Output the [X, Y] coordinate of the center of the cell containing the given text.  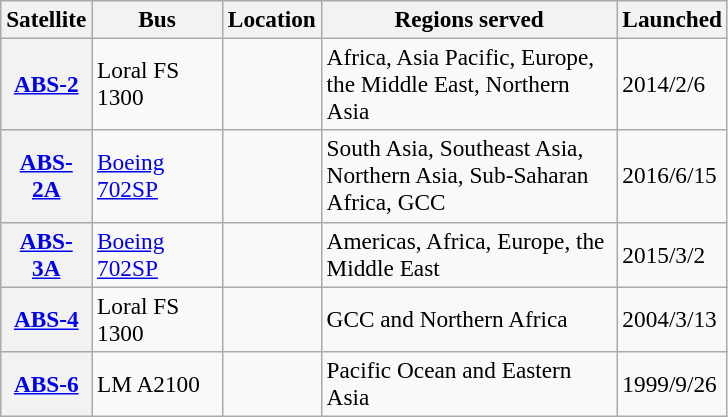
ABS-2 [46, 84]
2016/6/15 [672, 176]
ABS-6 [46, 384]
2015/3/2 [672, 254]
2014/2/6 [672, 84]
ABS-4 [46, 318]
Satellite [46, 19]
ABS-2A [46, 176]
Launched [672, 19]
Regions served [469, 19]
1999/9/26 [672, 384]
Bus [158, 19]
2004/3/13 [672, 318]
South Asia, Southeast Asia, Northern Asia, Sub-Saharan Africa, GCC [469, 176]
ABS-3A [46, 254]
GCC and Northern Africa [469, 318]
Americas, Africa, Europe, the Middle East [469, 254]
Pacific Ocean and Eastern Asia [469, 384]
Africa, Asia Pacific, Europe, the Middle East, Northern Asia [469, 84]
Location [272, 19]
LM A2100 [158, 384]
